Scan for the cell matching the given text and deliver its (x, y) coordinate at center. 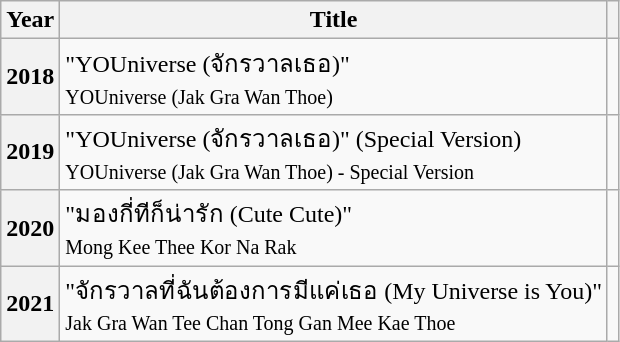
Year (30, 20)
2019 (30, 152)
"มองกี่ทีก็น่ารัก (Cute Cute)"Mong Kee Thee Kor Na Rak (334, 228)
2021 (30, 304)
2020 (30, 228)
Title (334, 20)
"จักรวาลที่ฉันต้องการมีแค่เธอ (My Universe is You)"Jak Gra Wan Tee Chan Tong Gan Mee Kae Thoe (334, 304)
"YOUniverse (จักรวาลเธอ)"YOUniverse (Jak Gra Wan Thoe) (334, 77)
"YOUniverse (จักรวาลเธอ)" (Special Version)YOUniverse (Jak Gra Wan Thoe) - Special Version (334, 152)
2018 (30, 77)
